Scan for the cell matching the given text and deliver its [x, y] coordinate at center. 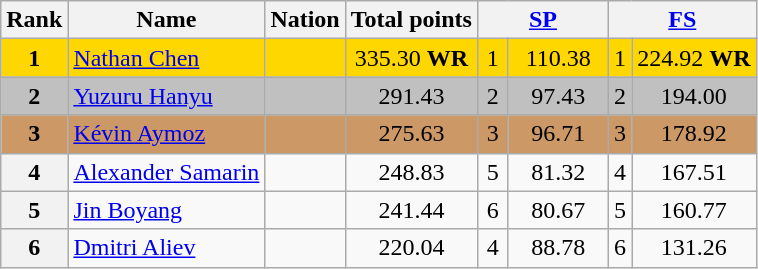
97.43 [558, 96]
88.78 [558, 248]
81.32 [558, 172]
275.63 [411, 134]
224.92 WR [694, 58]
160.77 [694, 210]
Name [166, 20]
220.04 [411, 248]
194.00 [694, 96]
Dmitri Aliev [166, 248]
110.38 [558, 58]
FS [682, 20]
291.43 [411, 96]
80.67 [558, 210]
335.30 WR [411, 58]
Yuzuru Hanyu [166, 96]
241.44 [411, 210]
167.51 [694, 172]
SP [542, 20]
Total points [411, 20]
Jin Boyang [166, 210]
178.92 [694, 134]
131.26 [694, 248]
Kévin Aymoz [166, 134]
Nation [305, 20]
Rank [34, 20]
248.83 [411, 172]
96.71 [558, 134]
Nathan Chen [166, 58]
Alexander Samarin [166, 172]
